Capture the cell that displays the provided text and extract its [X, Y] central coordinate. 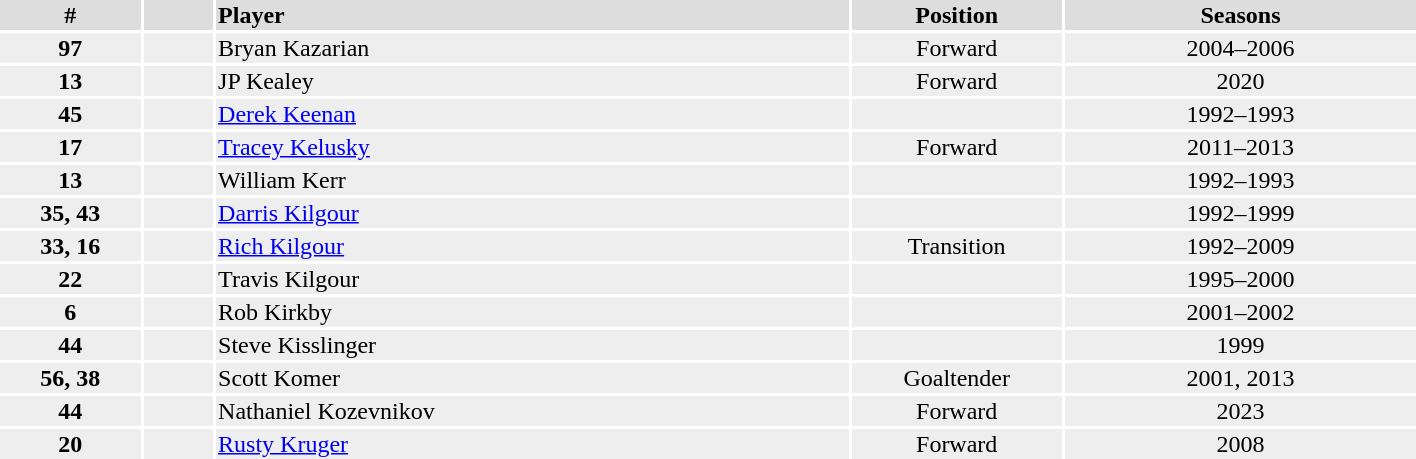
Darris Kilgour [533, 213]
Derek Keenan [533, 114]
Player [533, 15]
Position [956, 15]
20 [70, 444]
Tracey Kelusky [533, 147]
Nathaniel Kozevnikov [533, 411]
JP Kealey [533, 81]
33, 16 [70, 246]
2001–2002 [1240, 312]
Rusty Kruger [533, 444]
Rich Kilgour [533, 246]
Transition [956, 246]
Goaltender [956, 378]
35, 43 [70, 213]
2011–2013 [1240, 147]
2008 [1240, 444]
1992–1999 [1240, 213]
1992–2009 [1240, 246]
Bryan Kazarian [533, 48]
2001, 2013 [1240, 378]
56, 38 [70, 378]
6 [70, 312]
17 [70, 147]
2023 [1240, 411]
97 [70, 48]
22 [70, 279]
Scott Komer [533, 378]
1995–2000 [1240, 279]
45 [70, 114]
Rob Kirkby [533, 312]
Steve Kisslinger [533, 345]
1999 [1240, 345]
2020 [1240, 81]
William Kerr [533, 180]
# [70, 15]
Seasons [1240, 15]
Travis Kilgour [533, 279]
2004–2006 [1240, 48]
